Output the (x, y) coordinate of the center of the cell containing the given text.  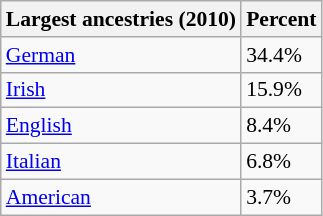
American (121, 197)
English (121, 126)
Irish (121, 90)
15.9% (281, 90)
3.7% (281, 197)
Italian (121, 162)
German (121, 55)
34.4% (281, 55)
Percent (281, 19)
6.8% (281, 162)
Largest ancestries (2010) (121, 19)
8.4% (281, 126)
